Return (x, y) of the center of cell containing provided text 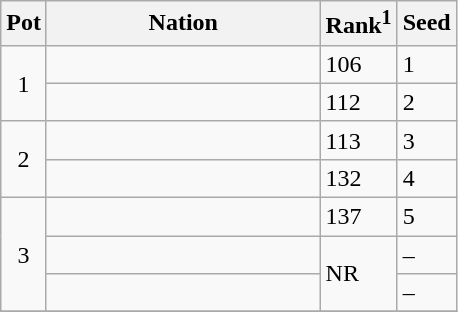
Pot (24, 24)
106 (358, 64)
132 (358, 178)
113 (358, 140)
Rank1 (358, 24)
112 (358, 102)
Nation (183, 24)
5 (426, 217)
4 (426, 178)
Seed (426, 24)
137 (358, 217)
NR (358, 274)
